Find where the given text appears and provide that cell's center as (x, y) coordinate. 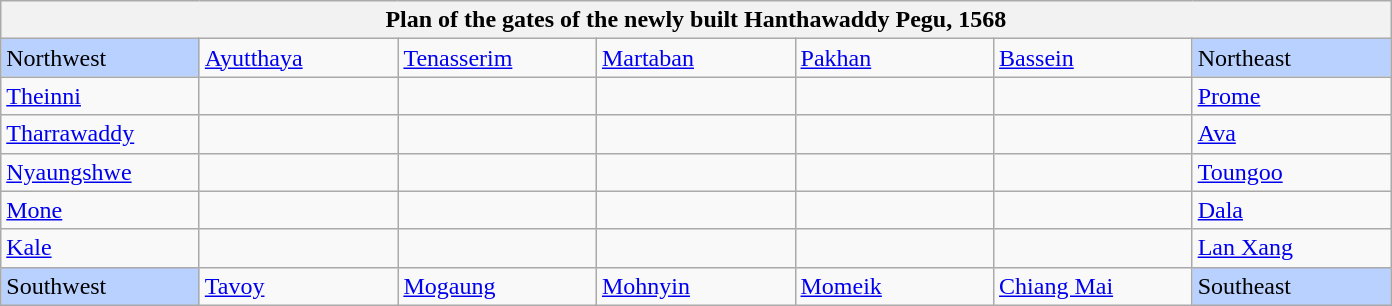
Tharrawaddy (100, 134)
Prome (1292, 96)
Ava (1292, 134)
Mogaung (498, 286)
Northeast (1292, 58)
Kale (100, 248)
Southeast (1292, 286)
Dala (1292, 210)
Pakhan (894, 58)
Martaban (696, 58)
Lan Xang (1292, 248)
Theinni (100, 96)
Plan of the gates of the newly built Hanthawaddy Pegu, 1568 (696, 20)
Mone (100, 210)
Chiang Mai (1094, 286)
Nyaungshwe (100, 172)
Ayutthaya (298, 58)
Momeik (894, 286)
Southwest (100, 286)
Tenasserim (498, 58)
Northwest (100, 58)
Tavoy (298, 286)
Mohnyin (696, 286)
Toungoo (1292, 172)
Bassein (1094, 58)
